Pinpoint the cell where the given text exists, returning its (X, Y) midpoint coordinate. 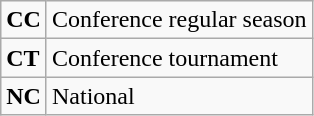
NC (24, 96)
Conference tournament (179, 58)
Conference regular season (179, 20)
CT (24, 58)
National (179, 96)
CC (24, 20)
